Extract the [X, Y] coordinate from the center of the cell holding the provided text.  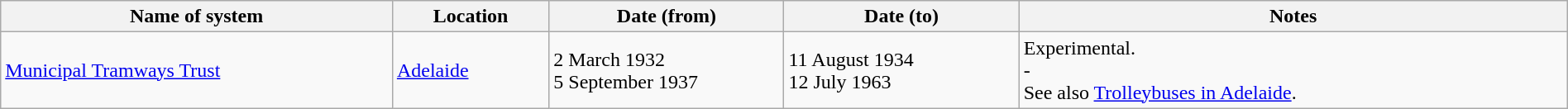
Municipal Tramways Trust [197, 70]
Date (from) [667, 17]
2 March 19325 September 1937 [667, 70]
Experimental.- See also Trolleybuses in Adelaide. [1293, 70]
Adelaide [470, 70]
Notes [1293, 17]
Date (to) [901, 17]
Location [470, 17]
Name of system [197, 17]
11 August 193412 July 1963 [901, 70]
